Scan for the cell matching the given text and deliver its [X, Y] coordinate at center. 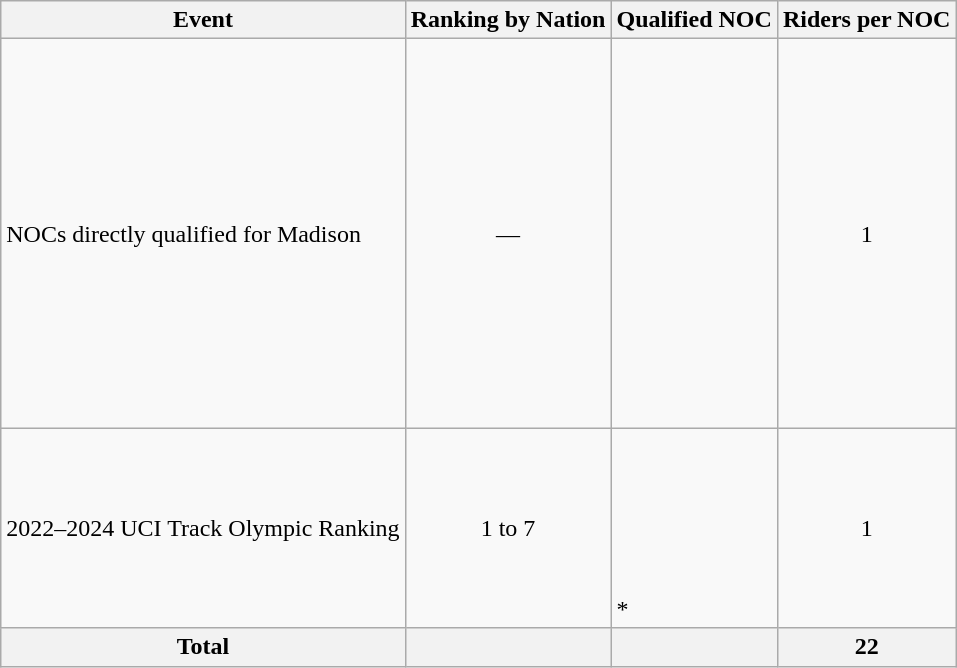
Riders per NOC [866, 20]
Event [203, 20]
2022–2024 UCI Track Olympic Ranking [203, 528]
NOCs directly qualified for Madison [203, 234]
22 [866, 647]
* [694, 528]
1 to 7 [508, 528]
Ranking by Nation [508, 20]
— [508, 234]
Qualified NOC [694, 20]
Total [203, 647]
